Find where the given text appears and provide that cell's center as (X, Y) coordinate. 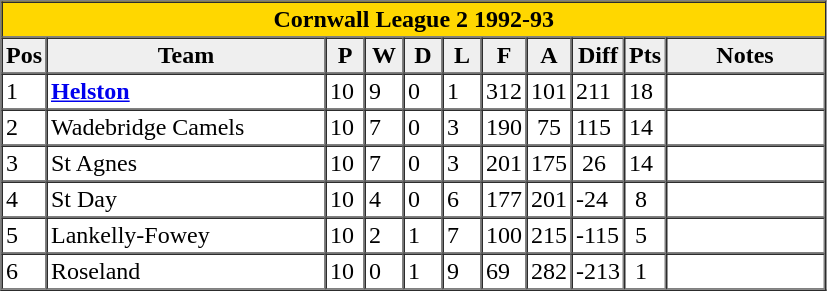
Roseland (186, 272)
-24 (598, 200)
Pos (24, 56)
215 (548, 236)
Pts (644, 56)
190 (504, 128)
St Day (186, 200)
100 (504, 236)
69 (504, 272)
Wadebridge Camels (186, 128)
St Agnes (186, 164)
W (384, 56)
Diff (598, 56)
177 (504, 200)
L (462, 56)
26 (598, 164)
-213 (598, 272)
75 (548, 128)
Helston (186, 92)
211 (598, 92)
F (504, 56)
Team (186, 56)
-115 (598, 236)
Cornwall League 2 1992-93 (414, 20)
18 (644, 92)
Lankelly-Fowey (186, 236)
D (424, 56)
115 (598, 128)
282 (548, 272)
101 (548, 92)
A (548, 56)
8 (644, 200)
312 (504, 92)
175 (548, 164)
P (346, 56)
Notes (744, 56)
